Determine the [X, Y] coordinate at the center of the cell enclosing the given text.  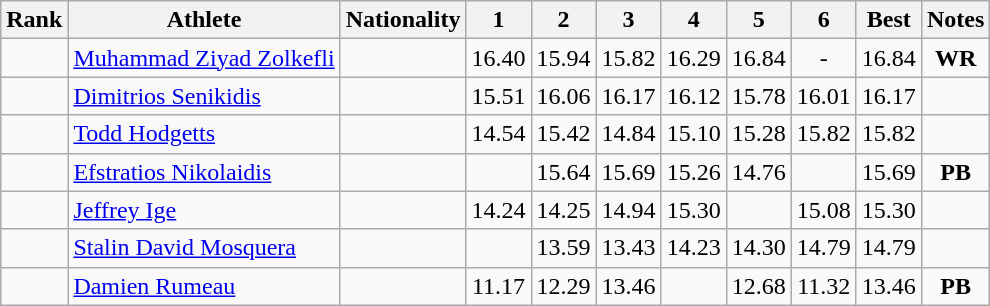
16.01 [824, 96]
Nationality [403, 20]
14.24 [498, 210]
14.25 [564, 210]
Muhammad Ziyad Zolkefli [204, 58]
Notes [955, 20]
Damien Rumeau [204, 286]
16.12 [694, 96]
14.54 [498, 134]
15.28 [758, 134]
11.32 [824, 286]
15.94 [564, 58]
Todd Hodgetts [204, 134]
4 [694, 20]
15.78 [758, 96]
Rank [34, 20]
13.43 [628, 248]
15.51 [498, 96]
5 [758, 20]
6 [824, 20]
Dimitrios Senikidis [204, 96]
13.59 [564, 248]
14.94 [628, 210]
1 [498, 20]
15.42 [564, 134]
3 [628, 20]
16.06 [564, 96]
16.40 [498, 58]
14.84 [628, 134]
2 [564, 20]
14.30 [758, 248]
12.29 [564, 286]
15.10 [694, 134]
15.26 [694, 172]
Athlete [204, 20]
12.68 [758, 286]
Best [888, 20]
Efstratios Nikolaidis [204, 172]
15.08 [824, 210]
16.29 [694, 58]
Jeffrey Ige [204, 210]
11.17 [498, 286]
Stalin David Mosquera [204, 248]
14.23 [694, 248]
WR [955, 58]
- [824, 58]
14.76 [758, 172]
15.64 [564, 172]
